Pinpoint the cell where the given text exists, returning its [X, Y] midpoint coordinate. 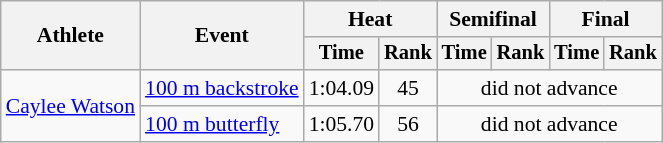
Heat [370, 19]
100 m butterfly [222, 124]
Caylee Watson [70, 106]
Event [222, 36]
Semifinal [493, 19]
1:04.09 [342, 88]
45 [408, 88]
Final [605, 19]
100 m backstroke [222, 88]
56 [408, 124]
1:05.70 [342, 124]
Athlete [70, 36]
